Identify which cell holds the provided text, then report its (x, y) central coordinate. 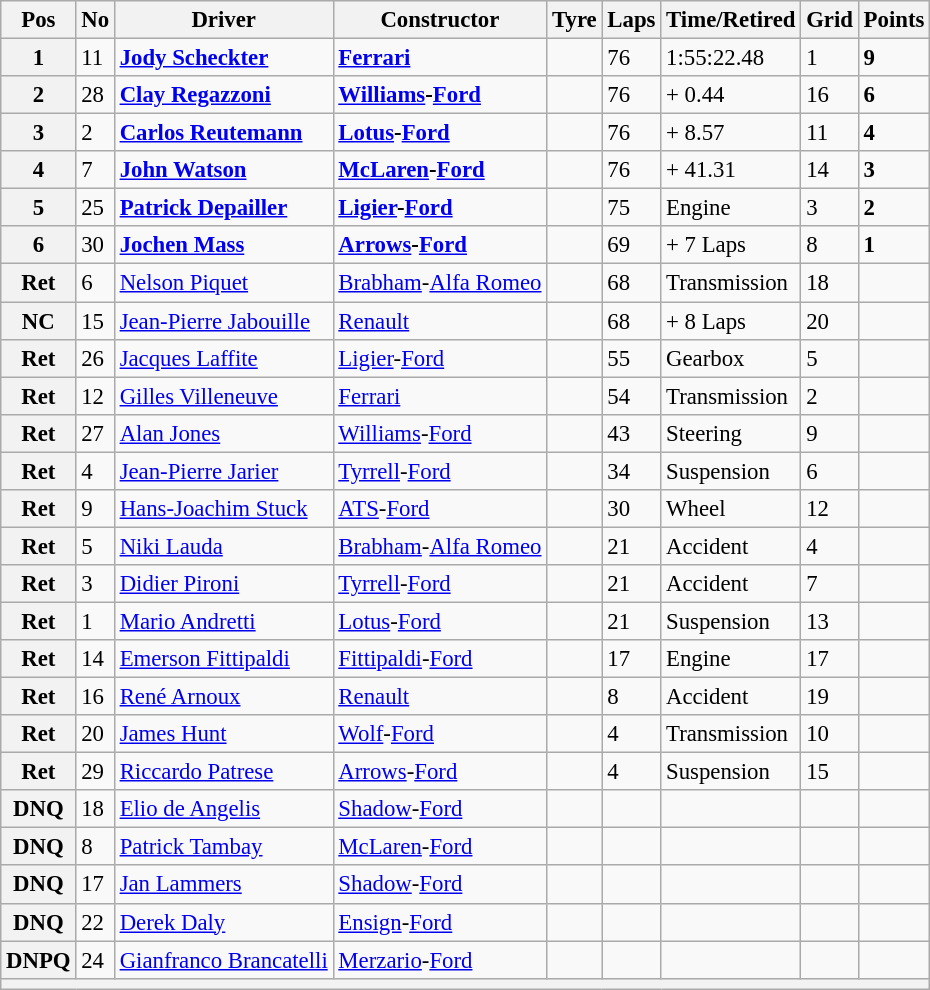
Riccardo Patrese (224, 772)
75 (632, 208)
Gianfranco Brancatelli (224, 960)
29 (95, 772)
James Hunt (224, 734)
13 (830, 621)
Time/Retired (731, 20)
Tyre (574, 20)
55 (632, 358)
Emerson Fittipaldi (224, 659)
Alan Jones (224, 433)
Gearbox (731, 358)
19 (830, 697)
ATS-Ford (440, 509)
NC (38, 321)
+ 41.31 (731, 170)
Laps (632, 20)
Ensign-Ford (440, 922)
Mario Andretti (224, 621)
+ 7 Laps (731, 245)
24 (95, 960)
34 (632, 471)
DNPQ (38, 960)
John Watson (224, 170)
54 (632, 396)
Hans-Joachim Stuck (224, 509)
28 (95, 95)
26 (95, 358)
No (95, 20)
1:55:22.48 (731, 58)
Patrick Tambay (224, 847)
Jochen Mass (224, 245)
+ 8 Laps (731, 321)
Jean-Pierre Jabouille (224, 321)
22 (95, 922)
Jan Lammers (224, 885)
Jody Scheckter (224, 58)
69 (632, 245)
Gilles Villeneuve (224, 396)
Points (894, 20)
43 (632, 433)
Didier Pironi (224, 584)
Jean-Pierre Jarier (224, 471)
Clay Regazzoni (224, 95)
Patrick Depailler (224, 208)
Merzario-Ford (440, 960)
Wolf-Ford (440, 734)
Derek Daly (224, 922)
Fittipaldi-Ford (440, 659)
Carlos Reutemann (224, 133)
25 (95, 208)
+ 0.44 (731, 95)
Grid (830, 20)
+ 8.57 (731, 133)
Elio de Angelis (224, 809)
Jacques Laffite (224, 358)
Driver (224, 20)
René Arnoux (224, 697)
Pos (38, 20)
Nelson Piquet (224, 283)
Wheel (731, 509)
27 (95, 433)
Constructor (440, 20)
10 (830, 734)
Niki Lauda (224, 546)
Steering (731, 433)
